Scan for the cell matching the given text and deliver its [X, Y] coordinate at center. 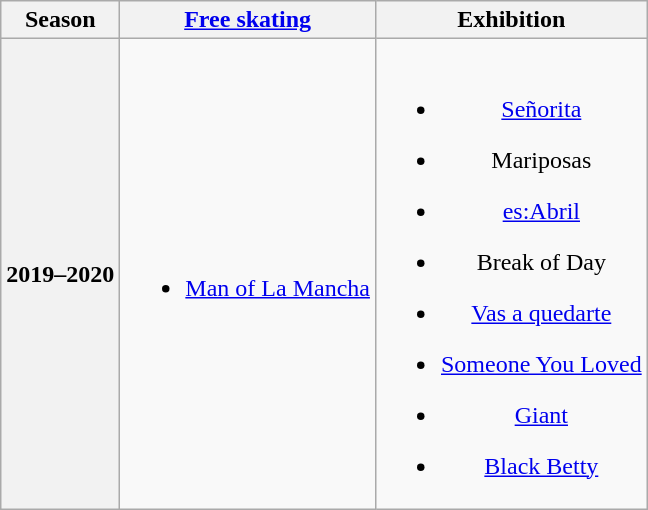
Exhibition [511, 20]
Señorita Mariposas es:Abril Break of Day Vas a quedarte Someone You Loved Giant Black Betty [511, 274]
Season [60, 20]
Free skating [248, 20]
2019–2020 [60, 274]
Man of La Mancha [248, 274]
